Pinpoint the cell where the given text exists, returning its [x, y] midpoint coordinate. 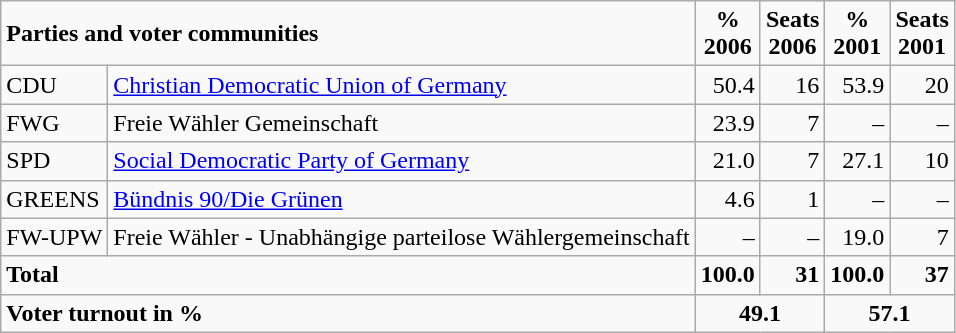
19.0 [858, 237]
49.1 [760, 313]
31 [792, 275]
Social Democratic Party of Germany [402, 161]
Freie Wähler Gemeinschaft [402, 123]
Freie Wähler - Unabhängige parteilose Wählergemeinschaft [402, 237]
1 [792, 199]
Seats2001 [922, 34]
GREENS [54, 199]
Christian Democratic Union of Germany [402, 85]
37 [922, 275]
53.9 [858, 85]
Voter turnout in % [348, 313]
4.6 [728, 199]
%2001 [858, 34]
CDU [54, 85]
%2006 [728, 34]
Parties and voter communities [348, 34]
23.9 [728, 123]
10 [922, 161]
27.1 [858, 161]
50.4 [728, 85]
16 [792, 85]
FW-UPW [54, 237]
57.1 [890, 313]
Bündnis 90/Die Grünen [402, 199]
FWG [54, 123]
21.0 [728, 161]
SPD [54, 161]
Seats2006 [792, 34]
20 [922, 85]
Total [348, 275]
